Find where the given text appears and provide that cell's center as (X, Y) coordinate. 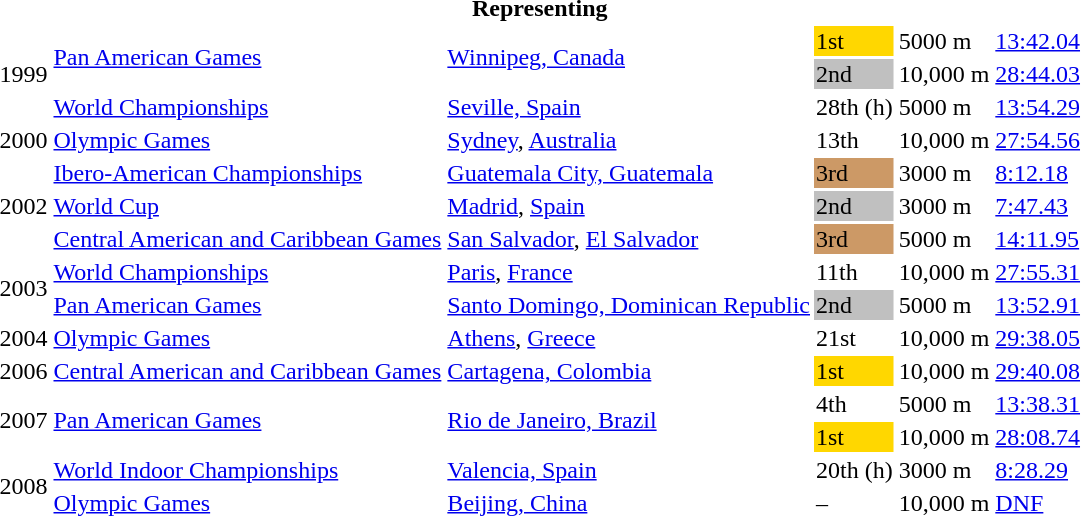
Athens, Greece (629, 338)
Madrid, Spain (629, 206)
Ibero-American Championships (248, 173)
11th (854, 272)
Guatemala City, Guatemala (629, 173)
20th (h) (854, 470)
21st (854, 338)
San Salvador, El Salvador (629, 239)
4th (854, 404)
Seville, Spain (629, 107)
Sydney, Australia (629, 140)
World Cup (248, 206)
World Indoor Championships (248, 470)
Winnipeg, Canada (629, 58)
Valencia, Spain (629, 470)
Santo Domingo, Dominican Republic (629, 305)
Rio de Janeiro, Brazil (629, 420)
28th (h) (854, 107)
13th (854, 140)
Cartagena, Colombia (629, 371)
Paris, France (629, 272)
